Capture the cell that displays the provided text and extract its [x, y] central coordinate. 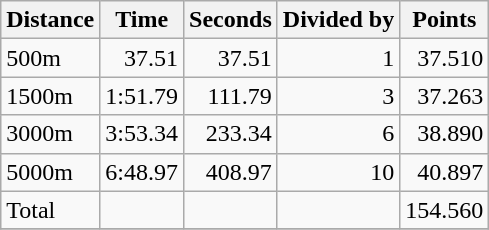
1500m [50, 96]
154.560 [444, 210]
6:48.97 [142, 172]
1 [338, 58]
Total [50, 210]
38.890 [444, 134]
5000m [50, 172]
233.34 [231, 134]
37.263 [444, 96]
Time [142, 20]
3 [338, 96]
40.897 [444, 172]
500m [50, 58]
Seconds [231, 20]
Distance [50, 20]
408.97 [231, 172]
3000m [50, 134]
111.79 [231, 96]
Points [444, 20]
3:53.34 [142, 134]
37.510 [444, 58]
Divided by [338, 20]
1:51.79 [142, 96]
6 [338, 134]
10 [338, 172]
